Scan for the cell matching the given text and deliver its [x, y] coordinate at center. 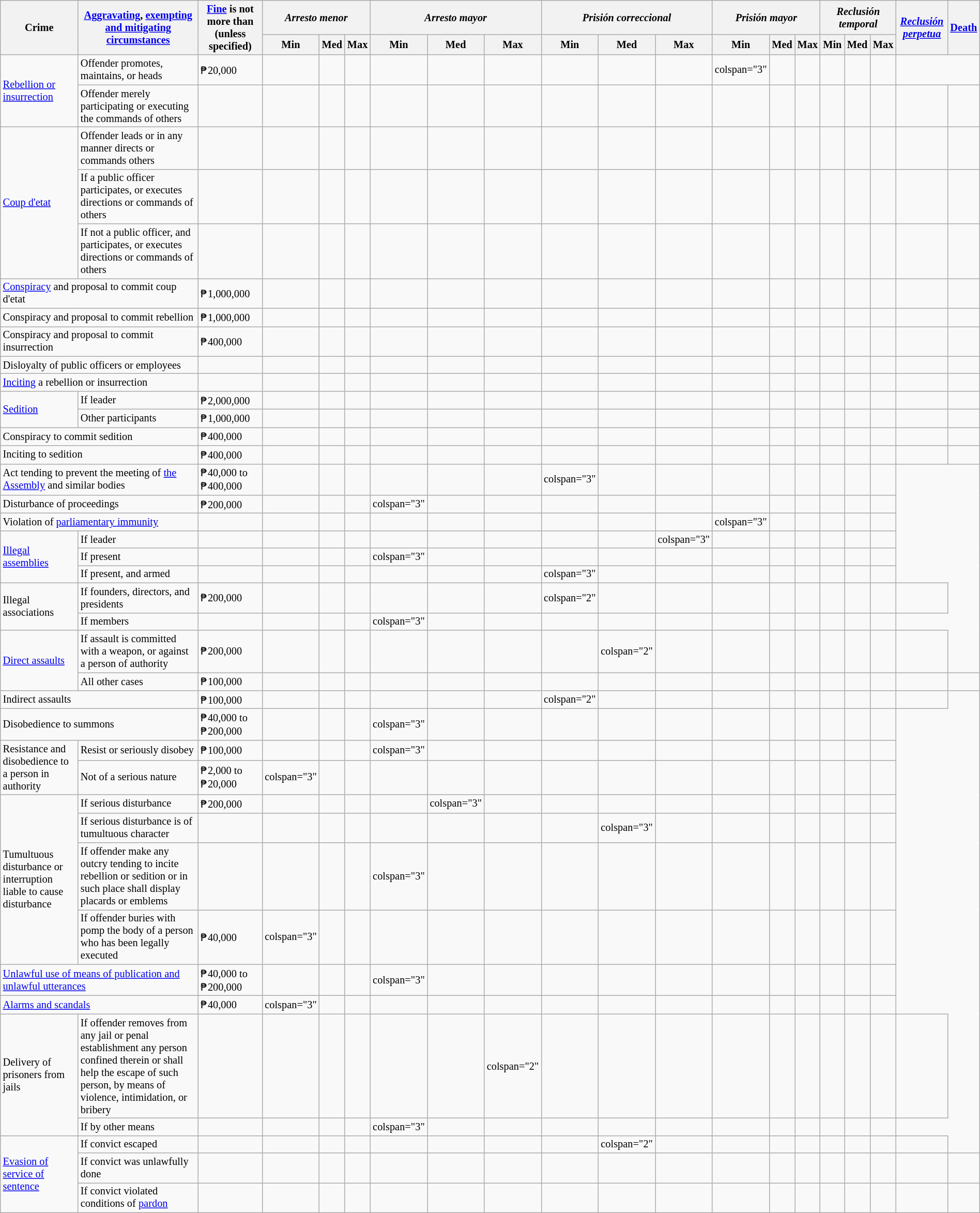
Inciting a rebellion or insurrection [99, 382]
If offender buries with pomp the body of a person who has been legally executed [139, 937]
Offender leads or in any manner directs or commands others [139, 148]
All other cases [139, 681]
₱2,000 to ₱20,000 [231, 778]
If convict was unlawfully done [139, 1168]
Inciting to sedition [99, 455]
Death [963, 27]
Sedition [39, 409]
₱40,000 to ₱400,000 [231, 480]
Illegal associations [39, 606]
Disturbance of proceedings [99, 504]
If offender make any outcry tending to incite rebellion or sedition or in such place shall display placards or emblems [139, 876]
Delivery of prisoners from jails [39, 1074]
If members [139, 621]
Crime [39, 27]
If not a public officer, and participates, or executes directions or commands of others [139, 251]
Direct assaults [39, 660]
If serious disturbance is of tumultuous character [139, 828]
If serious disturbance [139, 803]
Illegal assemblies [39, 556]
Resistance and disobedience to a person in authority [39, 767]
Conspiracy and proposal to commit insurrection [99, 341]
Alarms and scandals [99, 1005]
Offender promotes, maintains, or heads [139, 70]
If a public officer participates, or executes directions or commands of others [139, 196]
Resist or seriously disobey [139, 750]
Conspiracy to commit sedition [99, 436]
Conspiracy and proposal to commit rebellion [99, 317]
Rebellion or insurrection [39, 91]
Disloyalty of public officers or employees [99, 365]
Prisión mayor [766, 18]
If present, and armed [139, 574]
If convict escaped [139, 1144]
₱20,000 [231, 70]
Tumultuous disturbance or interruption liable to cause disturbance [39, 880]
Reclusión perpetua [922, 27]
If founders, directors, and presidents [139, 598]
Violation of parliamentary immunity [99, 522]
Reclusión temporal [858, 18]
If convict violated conditions of pardon [139, 1197]
Indirect assaults [99, 699]
Arresto mayor [456, 18]
Not of a serious nature [139, 778]
Act tending to prevent the meeting of the Assembly and similar bodies [99, 480]
Evasion of service of sentence [39, 1174]
Unlawful use of means of publication and unlawful utterances [99, 980]
If present [139, 557]
Arresto menor [316, 18]
Coup d'etat [39, 203]
If assault is committed with a weapon, or against a person of authority [139, 651]
₱2,000,000 [231, 400]
Prisión correccional [626, 18]
Conspiracy and proposal to commit coup d'etat [99, 293]
Disobedience to summons [99, 724]
Other participants [139, 418]
Aggravating, exempting and mitigating circumstances [139, 27]
If by other means [139, 1127]
Fine is not more than (unless specified) [231, 27]
Offender merely participating or executing the commands of others [139, 106]
